Pinpoint the cell where the given text exists, returning its (x, y) midpoint coordinate. 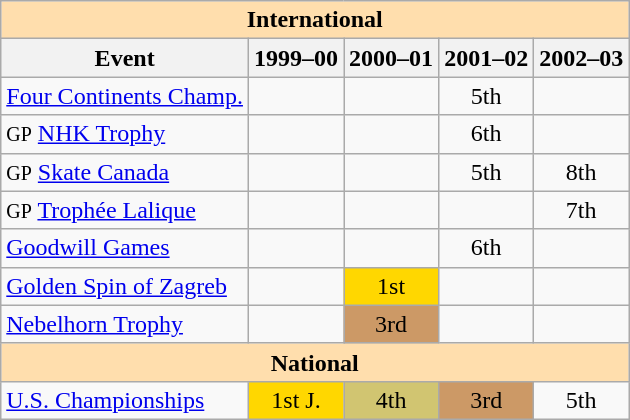
2001–02 (486, 58)
GP Skate Canada (125, 172)
Nebelhorn Trophy (125, 324)
Golden Spin of Zagreb (125, 286)
GP NHK Trophy (125, 134)
U.S. Championships (125, 400)
GP Trophée Lalique (125, 210)
Event (125, 58)
Four Continents Champ. (125, 96)
National (315, 362)
4th (392, 400)
2000–01 (392, 58)
1999–00 (296, 58)
1st J. (296, 400)
2002–03 (582, 58)
1st (392, 286)
8th (582, 172)
Goodwill Games (125, 248)
International (315, 20)
7th (582, 210)
